Determine the [x, y] coordinate at the center of the cell enclosing the given text.  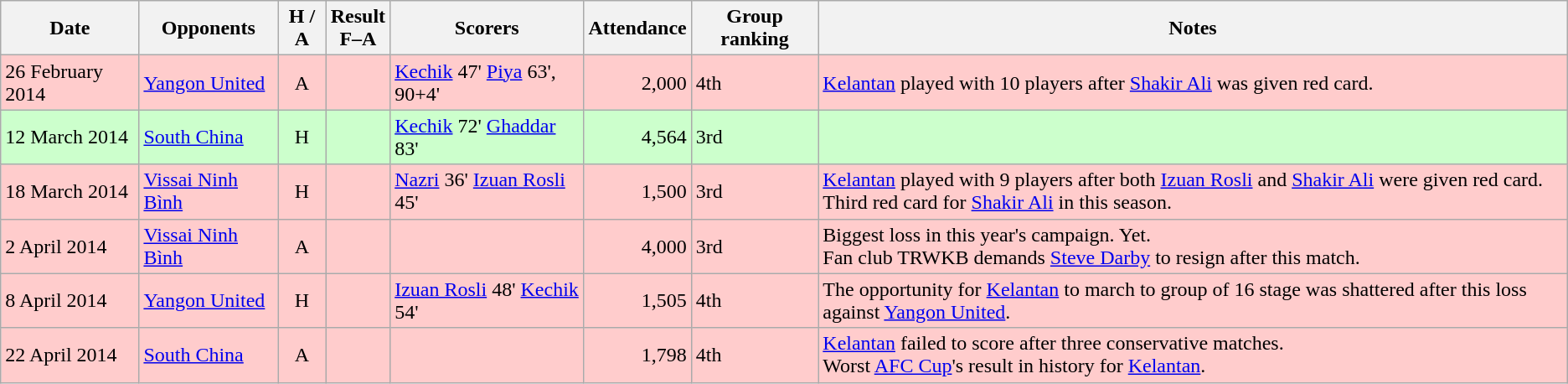
8 April 2014 [70, 300]
22 April 2014 [70, 355]
Attendance [637, 29]
18 March 2014 [70, 191]
Scorers [487, 29]
1,798 [637, 355]
The opportunity for Kelantan to march to group of 16 stage was shattered after this loss against Yangon United. [1193, 300]
12 March 2014 [70, 138]
Group ranking [755, 29]
Opponents [209, 29]
4,564 [637, 138]
Kelantan played with 9 players after both Izuan Rosli and Shakir Ali were given red card. Third red card for Shakir Ali in this season. [1193, 191]
2,000 [637, 82]
1,505 [637, 300]
Kechik 47' Piya 63', 90+4' [487, 82]
Izuan Rosli 48' Kechik 54' [487, 300]
Biggest loss in this year's campaign. Yet. Fan club TRWKB demands Steve Darby to resign after this match. [1193, 246]
Notes [1193, 29]
1,500 [637, 191]
ResultF–A [358, 29]
H / A [302, 29]
26 February 2014 [70, 82]
Kechik 72' Ghaddar 83' [487, 138]
4,000 [637, 246]
2 April 2014 [70, 246]
Kelantan failed to score after three conservative matches. Worst AFC Cup's result in history for Kelantan. [1193, 355]
Kelantan played with 10 players after Shakir Ali was given red card. [1193, 82]
Nazri 36' Izuan Rosli 45' [487, 191]
Date [70, 29]
